Detect which cell encompasses the target text, then output its [X, Y] center coordinate. 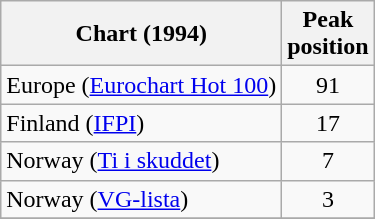
Finland (IFPI) [142, 123]
Norway (VG-lista) [142, 199]
17 [328, 123]
3 [328, 199]
7 [328, 161]
Norway (Ti i skuddet) [142, 161]
Peakposition [328, 34]
Chart (1994) [142, 34]
Europe (Eurochart Hot 100) [142, 85]
91 [328, 85]
